Return (X, Y) of the center of cell containing provided text 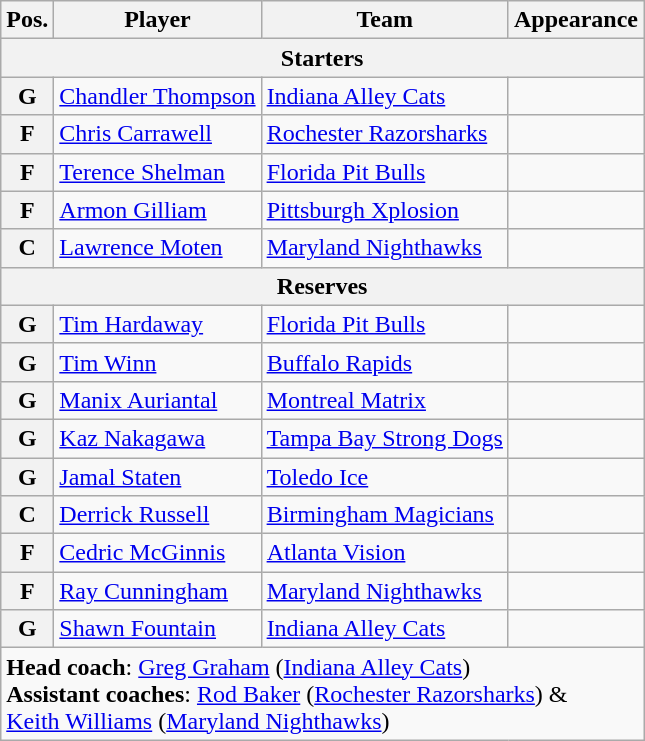
Tim Winn (158, 362)
Toledo Ice (384, 477)
Pittsburgh Xplosion (384, 210)
Reserves (322, 286)
Kaz Nakagawa (158, 438)
Birmingham Magicians (384, 515)
Terence Shelman (158, 172)
Ray Cunningham (158, 591)
Derrick Russell (158, 515)
Team (384, 20)
Rochester Razorsharks (384, 134)
Buffalo Rapids (384, 362)
Tampa Bay Strong Dogs (384, 438)
Lawrence Moten (158, 248)
Cedric McGinnis (158, 553)
Manix Auriantal (158, 400)
Armon Gilliam (158, 210)
Head coach: Greg Graham (Indiana Alley Cats) Assistant coaches: Rod Baker (Rochester Razorsharks) & Keith Williams (Maryland Nighthawks) (322, 694)
Starters (322, 58)
Atlanta Vision (384, 553)
Chandler Thompson (158, 96)
Appearance (576, 20)
Player (158, 20)
Jamal Staten (158, 477)
Pos. (28, 20)
Tim Hardaway (158, 324)
Chris Carrawell (158, 134)
Montreal Matrix (384, 400)
Shawn Fountain (158, 629)
